For the text-containing cell, return its midpoint in (X, Y) coordinate format. 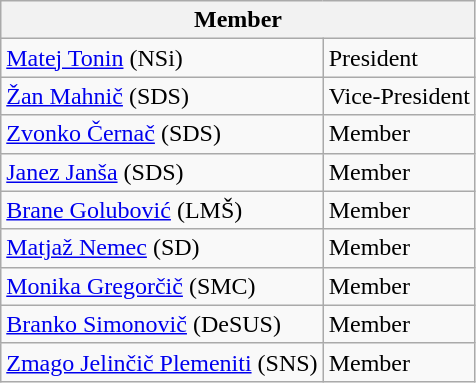
Monika Gregorčič (SMC) (162, 286)
Branko Simonovič (DeSUS) (162, 324)
Vice-President (399, 96)
President (399, 58)
Matjaž Nemec (SD) (162, 248)
Brane Golubović (LMŠ) (162, 210)
Matej Tonin (NSi) (162, 58)
Zmago Jelinčič Plemeniti (SNS) (162, 362)
Zvonko Černač (SDS) (162, 134)
Žan Mahnič (SDS) (162, 96)
Janez Janša (SDS) (162, 172)
